Detect which cell encompasses the target text, then output its (X, Y) center coordinate. 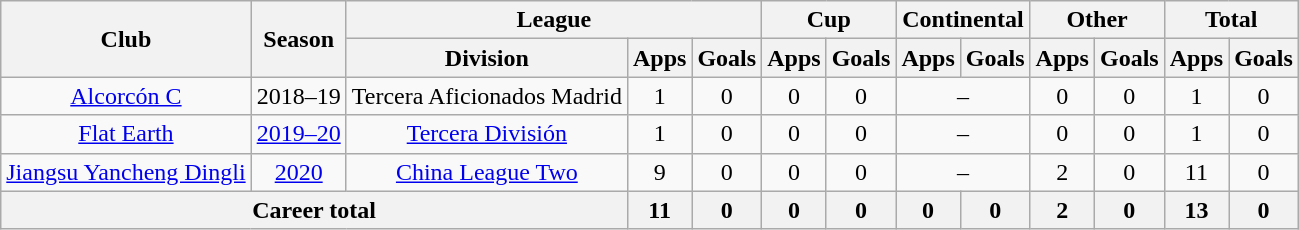
Division (486, 58)
13 (1196, 210)
2020 (298, 172)
9 (659, 172)
Tercera Aficionados Madrid (486, 96)
Other (1097, 20)
Flat Earth (126, 134)
Jiangsu Yancheng Dingli (126, 172)
Continental (963, 20)
Club (126, 39)
Tercera División (486, 134)
League (554, 20)
Season (298, 39)
China League Two (486, 172)
2019–20 (298, 134)
Total (1231, 20)
2018–19 (298, 96)
Career total (314, 210)
Cup (829, 20)
Alcorcón C (126, 96)
